Find where the given text appears and provide that cell's center as [X, Y] coordinate. 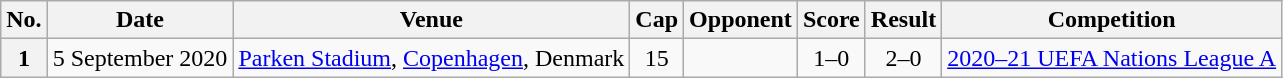
Opponent [741, 20]
Competition [1112, 20]
15 [657, 58]
Venue [432, 20]
2020–21 UEFA Nations League A [1112, 58]
2–0 [903, 58]
Cap [657, 20]
Score [831, 20]
Parken Stadium, Copenhagen, Denmark [432, 58]
1–0 [831, 58]
No. [24, 20]
5 September 2020 [140, 58]
Date [140, 20]
Result [903, 20]
1 [24, 58]
